Provide the [X, Y] coordinate of the cell's center where the given text is located.  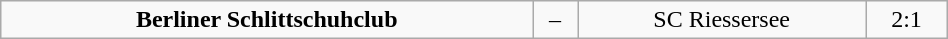
2:1 [906, 20]
SC Riessersee [722, 20]
– [556, 20]
Berliner Schlittschuhclub [267, 20]
